Scan for the cell matching the given text and deliver its (x, y) coordinate at center. 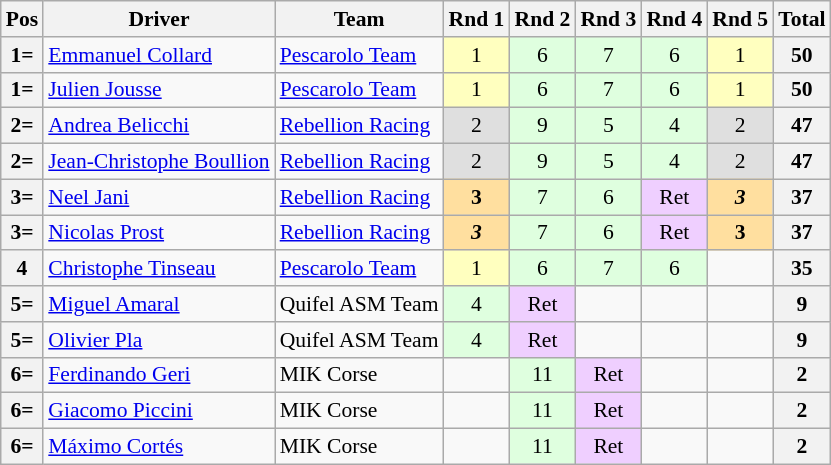
Miguel Amaral (158, 304)
Olivier Pla (158, 340)
Neel Jani (158, 197)
Ferdinando Geri (158, 375)
Total (802, 19)
Giacomo Piccini (158, 411)
Team (360, 19)
Christophe Tinseau (158, 269)
Nicolas Prost (158, 233)
Driver (158, 19)
Máximo Cortés (158, 447)
35 (802, 269)
Rnd 5 (740, 19)
Rnd 4 (674, 19)
Jean-Christophe Boullion (158, 162)
Andrea Belicchi (158, 126)
Rnd 3 (608, 19)
Pos (22, 19)
Rnd 1 (477, 19)
Emmanuel Collard (158, 55)
Julien Jousse (158, 90)
Rnd 2 (542, 19)
